Pinpoint the cell where the given text exists, returning its (X, Y) midpoint coordinate. 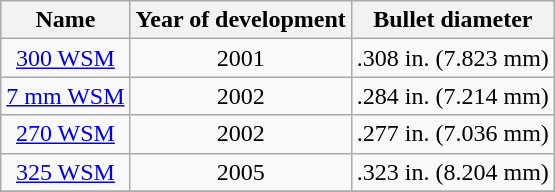
.277 in. (7.036 mm) (452, 134)
Bullet diameter (452, 20)
300 WSM (66, 58)
.323 in. (8.204 mm) (452, 172)
.284 in. (7.214 mm) (452, 96)
.308 in. (7.823 mm) (452, 58)
Name (66, 20)
2001 (240, 58)
Year of development (240, 20)
7 mm WSM (66, 96)
270 WSM (66, 134)
2005 (240, 172)
325 WSM (66, 172)
